Output the (x, y) coordinate of the center of the cell containing the given text.  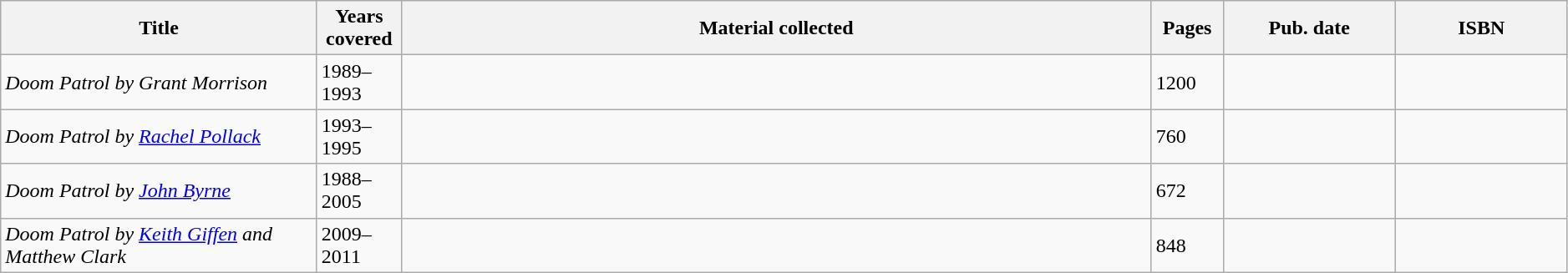
Title (159, 28)
1989–1993 (359, 82)
1993–1995 (359, 137)
Doom Patrol by Rachel Pollack (159, 137)
Doom Patrol by Keith Giffen and Matthew Clark (159, 245)
Doom Patrol by John Byrne (159, 190)
848 (1187, 245)
Pub. date (1309, 28)
1200 (1187, 82)
ISBN (1481, 28)
2009–2011 (359, 245)
Pages (1187, 28)
Years covered (359, 28)
672 (1187, 190)
1988–2005 (359, 190)
760 (1187, 137)
Material collected (776, 28)
Doom Patrol by Grant Morrison (159, 82)
